Provide the [x, y] coordinate of the cell's center where the given text is located.  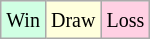
Win [24, 20]
Draw [72, 20]
Loss [126, 20]
